Capture the cell that displays the provided text and extract its (x, y) central coordinate. 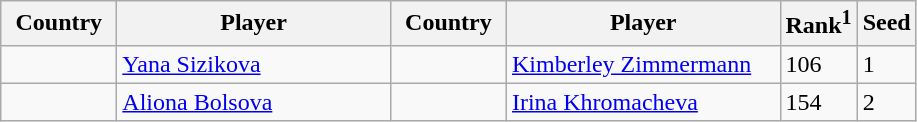
Rank1 (818, 24)
Seed (886, 24)
2 (886, 102)
Kimberley Zimmermann (643, 64)
106 (818, 64)
154 (818, 102)
1 (886, 64)
Irina Khromacheva (643, 102)
Yana Sizikova (254, 64)
Aliona Bolsova (254, 102)
